Search for the cell housing the specified text and yield its [x, y] center coordinate. 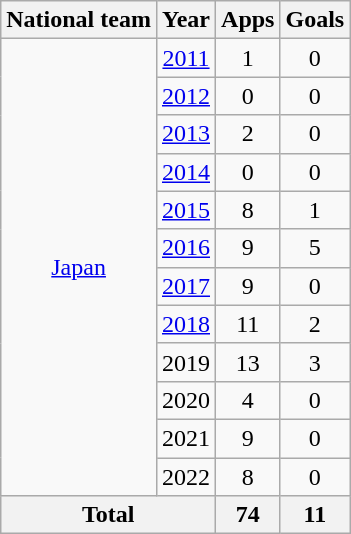
2020 [186, 400]
4 [248, 400]
2017 [186, 286]
2015 [186, 210]
Goals [315, 20]
2022 [186, 477]
Total [108, 515]
National team [79, 20]
2014 [186, 172]
2021 [186, 438]
2018 [186, 324]
5 [315, 248]
Year [186, 20]
Apps [248, 20]
2013 [186, 134]
Japan [79, 268]
2012 [186, 96]
2011 [186, 58]
2016 [186, 248]
13 [248, 362]
2019 [186, 362]
3 [315, 362]
74 [248, 515]
